Provide the [x, y] coordinate of the cell's center where the given text is located.  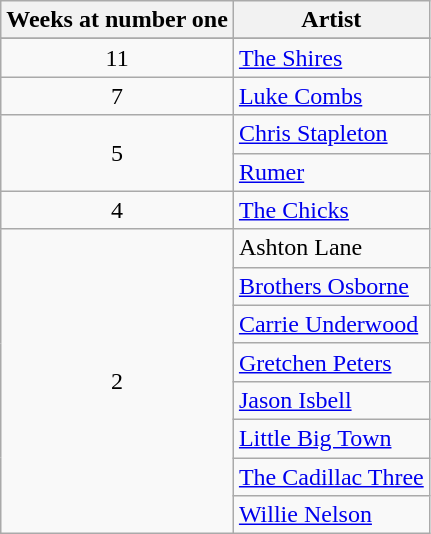
Luke Combs [331, 96]
Rumer [331, 172]
The Chicks [331, 210]
Little Big Town [331, 438]
11 [118, 58]
The Cadillac Three [331, 477]
7 [118, 96]
Artist [331, 20]
The Shires [331, 58]
Brothers Osborne [331, 286]
4 [118, 210]
5 [118, 153]
Weeks at number one [118, 20]
Willie Nelson [331, 515]
Jason Isbell [331, 400]
Chris Stapleton [331, 134]
Ashton Lane [331, 248]
2 [118, 381]
Carrie Underwood [331, 324]
Gretchen Peters [331, 362]
